Find where the given text appears and provide that cell's center as (X, Y) coordinate. 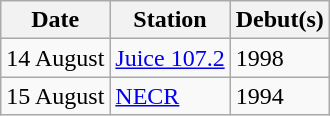
Date (56, 20)
15 August (56, 96)
Debut(s) (280, 20)
1994 (280, 96)
Station (170, 20)
Juice 107.2 (170, 58)
14 August (56, 58)
NECR (170, 96)
1998 (280, 58)
